Extract the (x, y) coordinate from the center of the cell holding the provided text.  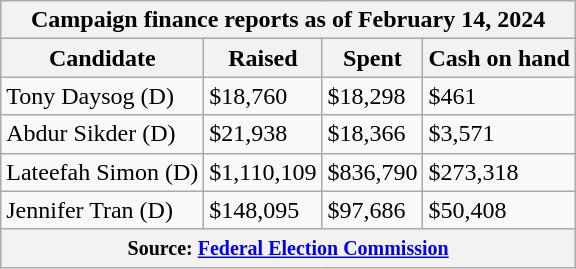
Abdur Sikder (D) (102, 134)
$97,686 (372, 210)
Candidate (102, 58)
Spent (372, 58)
Jennifer Tran (D) (102, 210)
$3,571 (499, 134)
$50,408 (499, 210)
Cash on hand (499, 58)
$21,938 (263, 134)
$18,298 (372, 96)
$18,366 (372, 134)
$148,095 (263, 210)
Source: Federal Election Commission (288, 248)
$1,110,109 (263, 172)
$273,318 (499, 172)
Lateefah Simon (D) (102, 172)
Tony Daysog (D) (102, 96)
Raised (263, 58)
$18,760 (263, 96)
$836,790 (372, 172)
Campaign finance reports as of February 14, 2024 (288, 20)
$461 (499, 96)
